Capture the cell that displays the provided text and extract its [x, y] central coordinate. 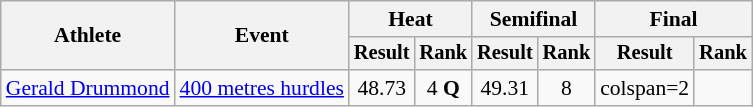
Athlete [88, 36]
48.73 [382, 88]
Gerald Drummond [88, 88]
49.31 [505, 88]
Event [262, 36]
4 Q [443, 88]
Semifinal [534, 19]
colspan=2 [644, 88]
400 metres hurdles [262, 88]
8 [567, 88]
Final [674, 19]
Heat [410, 19]
